Pinpoint the cell where the given text exists, returning its [X, Y] midpoint coordinate. 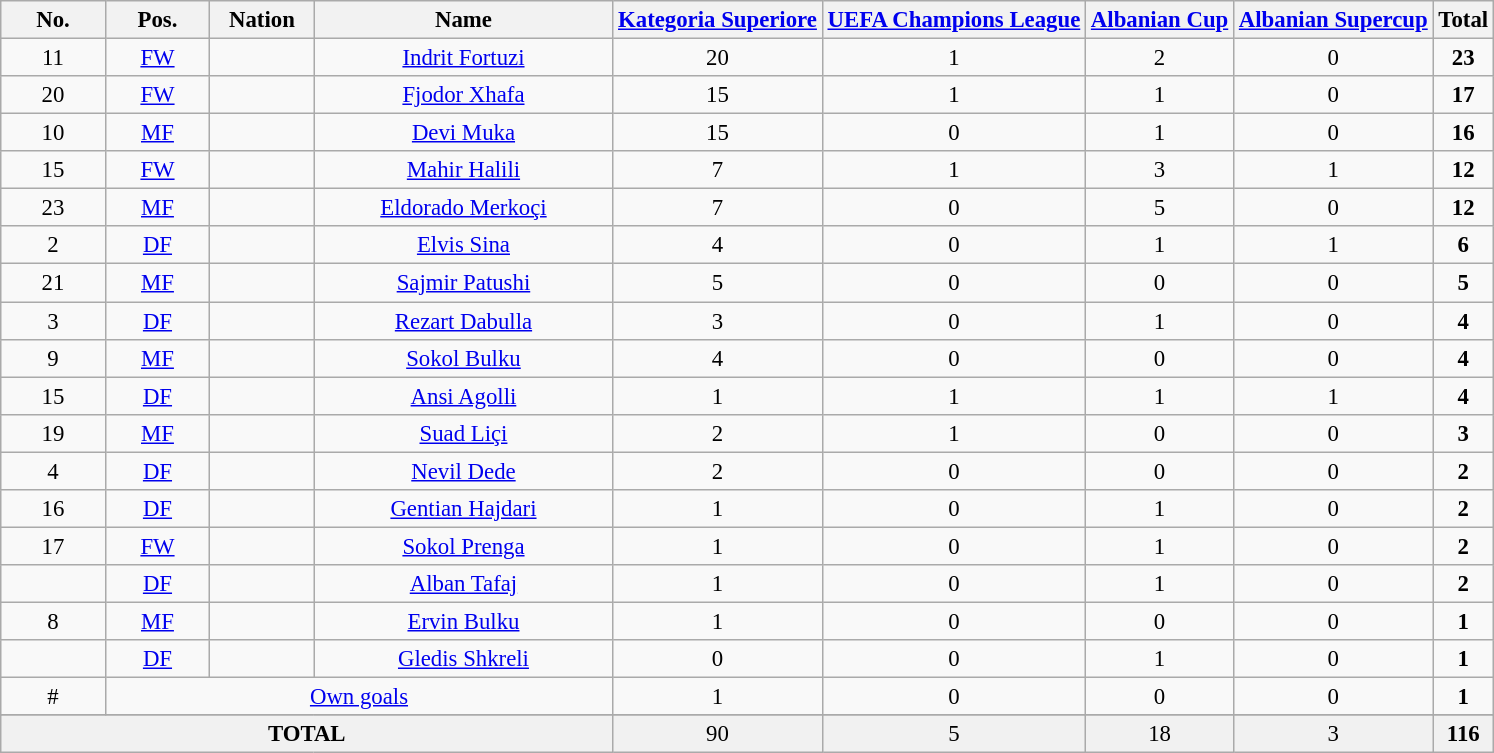
Sokol Prenga [464, 546]
116 [1463, 734]
Mahir Halili [464, 170]
TOTAL [307, 734]
6 [1463, 245]
Total [1463, 20]
Albanian Cup [1160, 20]
UEFA Champions League [954, 20]
Indrit Fortuzi [464, 58]
No. [53, 20]
Ansi Agolli [464, 396]
# [53, 697]
Gledis Shkreli [464, 659]
Name [464, 20]
Own goals [358, 697]
21 [53, 283]
Fjodor Xhafa [464, 95]
18 [1160, 734]
19 [53, 433]
9 [53, 358]
Alban Tafaj [464, 584]
Albanian Supercup [1334, 20]
Eldorado Merkoçi [464, 208]
Pos. [157, 20]
Devi Muka [464, 133]
Sokol Bulku [464, 358]
Kategoria Superiore [718, 20]
Sajmir Patushi [464, 283]
Nation [262, 20]
Suad Liçi [464, 433]
10 [53, 133]
Nevil Dede [464, 471]
90 [718, 734]
Elvis Sina [464, 245]
Gentian Hajdari [464, 509]
Rezart Dabulla [464, 321]
Ervin Bulku [464, 621]
11 [53, 58]
8 [53, 621]
